Capture the cell that displays the provided text and extract its [X, Y] central coordinate. 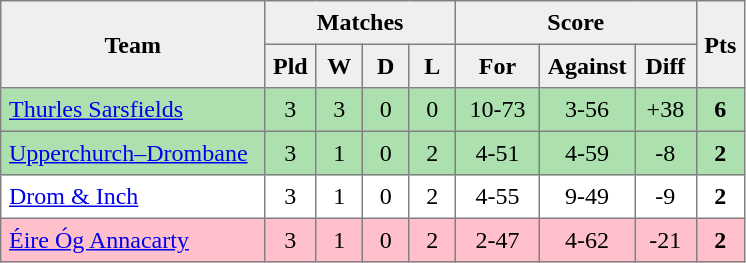
Team [133, 44]
W [339, 66]
Diff [666, 66]
6 [720, 110]
Pts [720, 44]
Score [576, 23]
Thurles Sarsfields [133, 110]
10-73 [497, 110]
-8 [666, 153]
Matches [360, 23]
4-62 [586, 240]
4-59 [586, 153]
For [497, 66]
4-51 [497, 153]
Upperchurch–Drombane [133, 153]
4-55 [497, 197]
D [385, 66]
-21 [666, 240]
2-47 [497, 240]
3-56 [586, 110]
9-49 [586, 197]
Drom & Inch [133, 197]
L [432, 66]
Pld [290, 66]
Éire Óg Annacarty [133, 240]
+38 [666, 110]
-9 [666, 197]
Against [586, 66]
